For the text-containing cell, return its midpoint in (x, y) coordinate format. 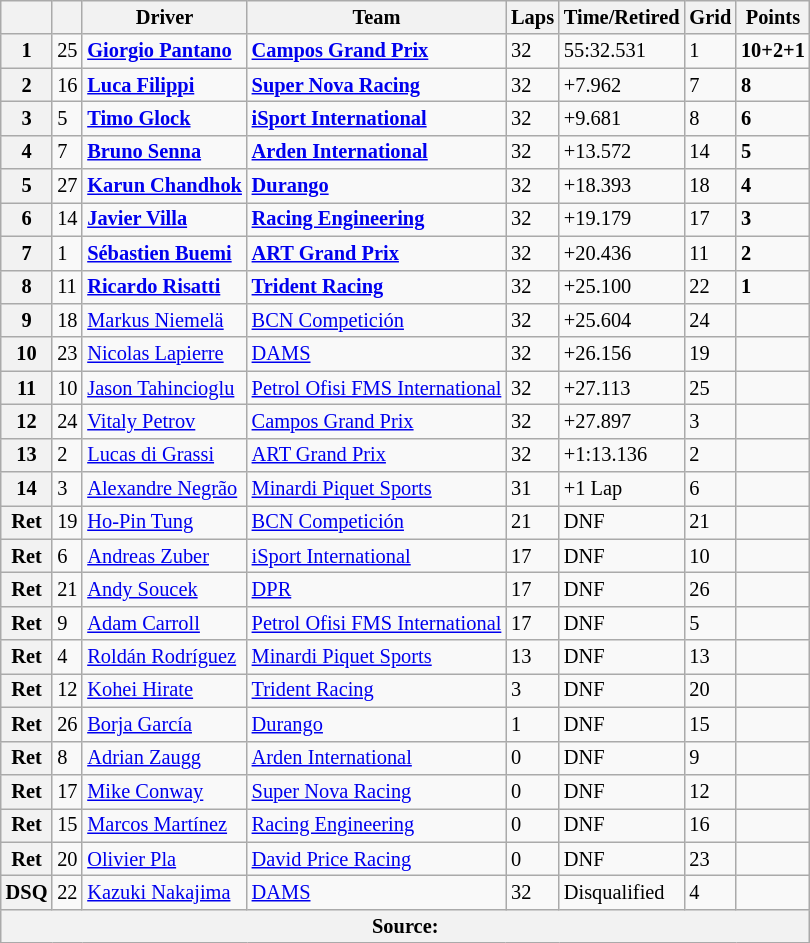
Mike Conway (164, 791)
Giorgio Pantano (164, 51)
10+2+1 (773, 51)
Andreas Zuber (164, 556)
Marcos Martínez (164, 825)
+19.179 (622, 219)
Disqualified (622, 892)
Borja García (164, 724)
Karun Chandhok (164, 186)
Adrian Zaugg (164, 758)
Grid (710, 17)
+7.962 (622, 85)
Adam Carroll (164, 623)
+9.681 (622, 118)
Javier Villa (164, 219)
+1 Lap (622, 489)
Vitaly Petrov (164, 421)
Andy Soucek (164, 589)
+1:13.136 (622, 455)
Roldán Rodríguez (164, 657)
Jason Tahincioglu (164, 388)
Bruno Senna (164, 152)
27 (67, 186)
DSQ (27, 892)
+25.100 (622, 287)
Kohei Hirate (164, 690)
Ricardo Risatti (164, 287)
Driver (164, 17)
Kazuki Nakajima (164, 892)
Laps (532, 17)
31 (532, 489)
David Price Racing (376, 859)
+20.436 (622, 253)
Time/Retired (622, 17)
Team (376, 17)
+27.897 (622, 421)
Markus Niemelä (164, 320)
Olivier Pla (164, 859)
DPR (376, 589)
Points (773, 17)
Lucas di Grassi (164, 455)
Alexandre Negrão (164, 489)
Source: (406, 926)
Sébastien Buemi (164, 253)
+18.393 (622, 186)
55:32.531 (622, 51)
Timo Glock (164, 118)
+13.572 (622, 152)
Nicolas Lapierre (164, 354)
+27.113 (622, 388)
+25.604 (622, 320)
+26.156 (622, 354)
Ho-Pin Tung (164, 522)
Luca Filippi (164, 85)
